Identify which cell holds the provided text, then report its (X, Y) central coordinate. 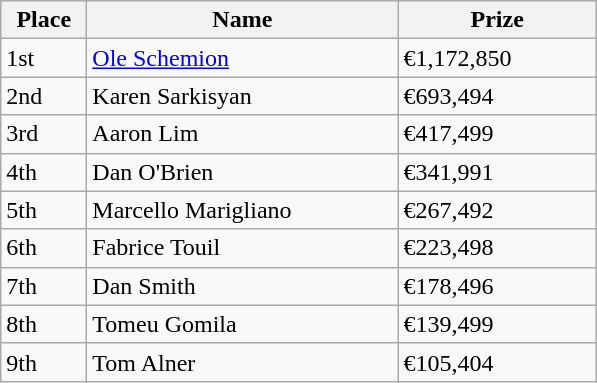
6th (44, 248)
€105,404 (498, 362)
5th (44, 210)
Tomeu Gomila (242, 324)
Prize (498, 20)
€417,499 (498, 134)
3rd (44, 134)
Ole Schemion (242, 58)
7th (44, 286)
€341,991 (498, 172)
9th (44, 362)
€1,172,850 (498, 58)
€139,499 (498, 324)
Tom Alner (242, 362)
€178,496 (498, 286)
8th (44, 324)
Place (44, 20)
Name (242, 20)
€267,492 (498, 210)
Dan Smith (242, 286)
€223,498 (498, 248)
1st (44, 58)
Dan O'Brien (242, 172)
Karen Sarkisyan (242, 96)
€693,494 (498, 96)
Fabrice Touil (242, 248)
Marcello Marigliano (242, 210)
4th (44, 172)
2nd (44, 96)
Aaron Lim (242, 134)
